Return [x, y] of the center of cell containing provided text 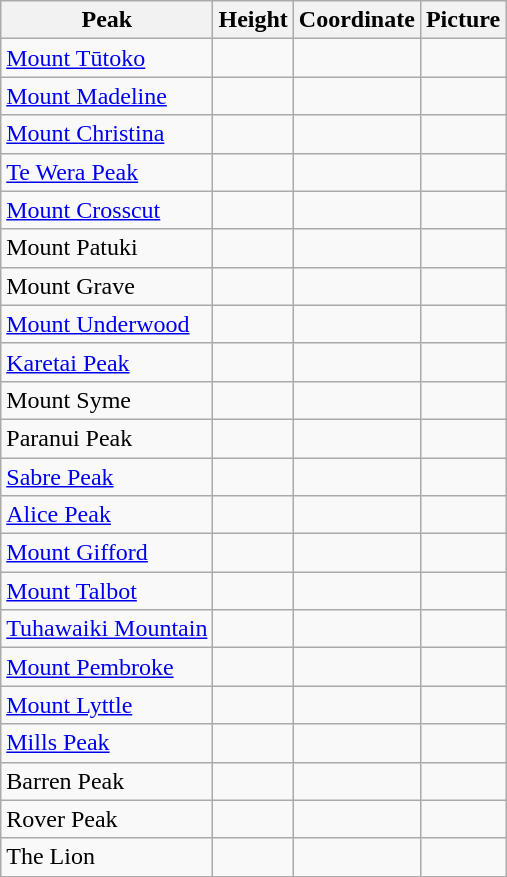
Height [253, 20]
Te Wera Peak [107, 172]
Mount Patuki [107, 248]
Paranui Peak [107, 438]
Mount Talbot [107, 591]
Mount Gifford [107, 553]
Picture [462, 20]
Mount Underwood [107, 324]
Mount Christina [107, 134]
Rover Peak [107, 819]
Mount Syme [107, 400]
Mount Madeline [107, 96]
Mount Crosscut [107, 210]
Coordinate [356, 20]
Karetai Peak [107, 362]
Mount Lyttle [107, 705]
Alice Peak [107, 515]
The Lion [107, 857]
Mount Pembroke [107, 667]
Mills Peak [107, 743]
Tuhawaiki Mountain [107, 629]
Peak [107, 20]
Mount Grave [107, 286]
Sabre Peak [107, 477]
Barren Peak [107, 781]
Mount Tūtoko [107, 58]
